Find where the given text appears and provide that cell's center as [X, Y] coordinate. 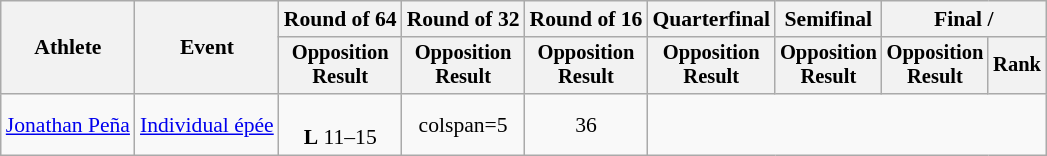
L 11–15 [340, 124]
colspan=5 [464, 124]
Final / [964, 19]
Jonathan Peña [68, 124]
Athlete [68, 48]
Round of 64 [340, 19]
Round of 32 [464, 19]
Quarterfinal [711, 19]
Rank [1017, 66]
Event [207, 48]
Round of 16 [586, 19]
36 [586, 124]
Individual épée [207, 124]
Semifinal [828, 19]
